Capture the cell that displays the provided text and extract its [X, Y] central coordinate. 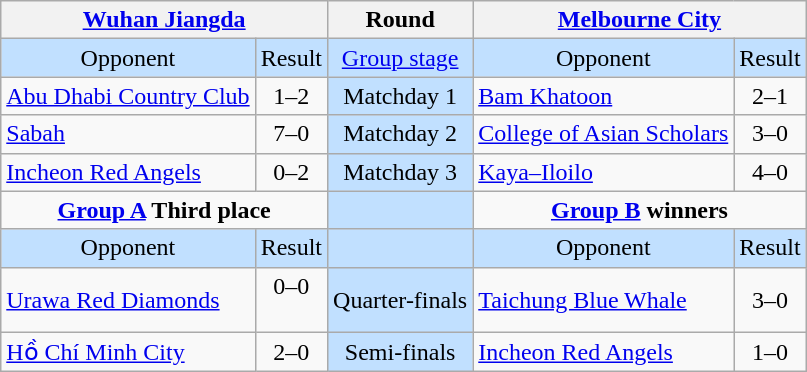
7–0 [291, 134]
Matchday 2 [400, 134]
Group stage [400, 58]
Kaya–Iloilo [604, 172]
Bam Khatoon [604, 96]
Matchday 1 [400, 96]
Urawa Red Diamonds [128, 300]
0–0 [291, 300]
2–1 [770, 96]
Sabah [128, 134]
Wuhan Jiangda [164, 20]
Group B winners [640, 210]
Semi-finals [400, 352]
Matchday 3 [400, 172]
1–2 [291, 96]
Quarter-finals [400, 300]
0–2 [291, 172]
Hồ Chí Minh City [128, 352]
Round [400, 20]
College of Asian Scholars [604, 134]
2–0 [291, 352]
1–0 [770, 352]
Melbourne City [640, 20]
Group A Third place [164, 210]
Abu Dhabi Country Club [128, 96]
4–0 [770, 172]
Taichung Blue Whale [604, 300]
